Find where the given text appears and provide that cell's center as (x, y) coordinate. 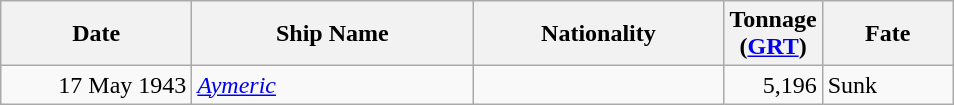
17 May 1943 (96, 85)
Nationality (598, 34)
Tonnage(GRT) (773, 34)
Fate (888, 34)
Sunk (888, 85)
5,196 (773, 85)
Ship Name (332, 34)
Date (96, 34)
Aymeric (332, 85)
